Pinpoint the cell where the given text exists, returning its [x, y] midpoint coordinate. 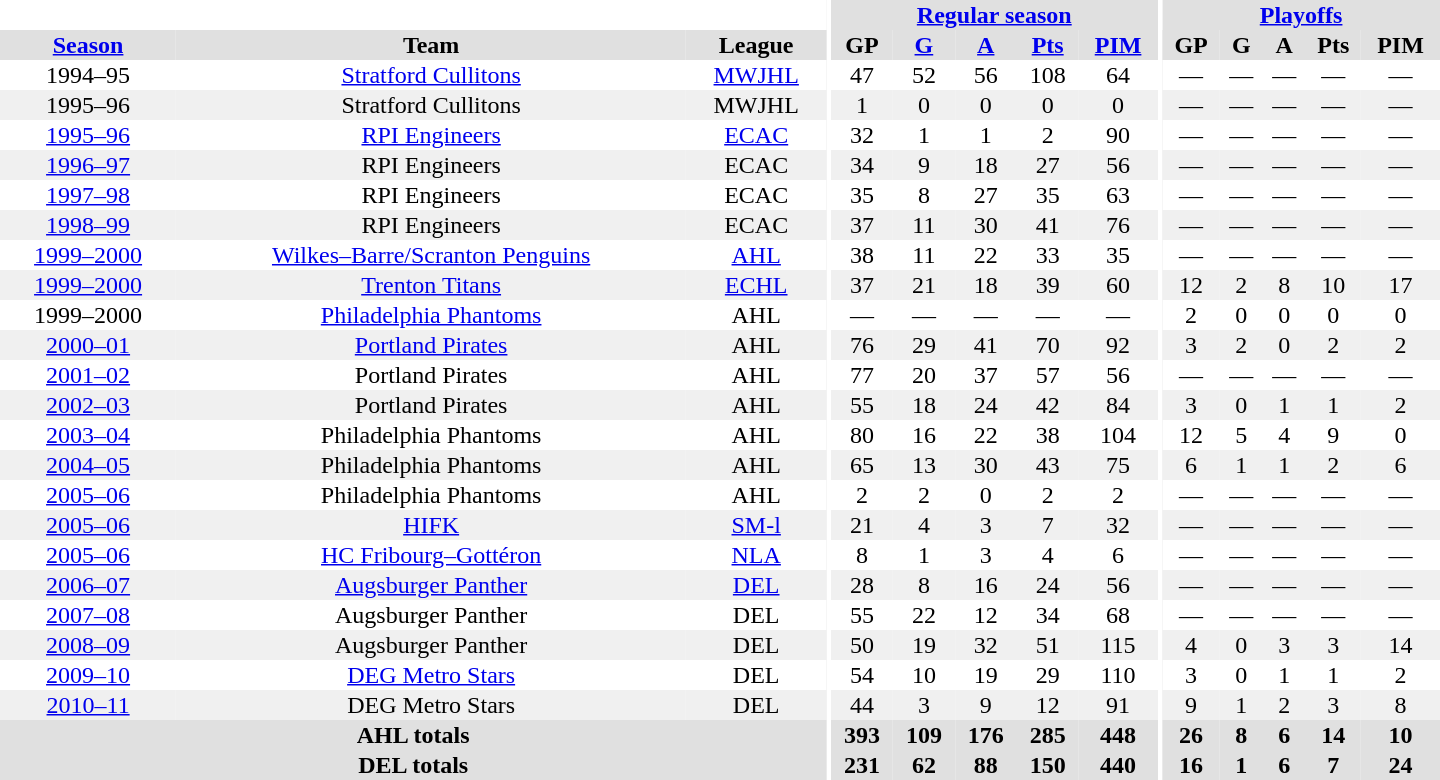
26 [1191, 735]
2002–03 [88, 405]
2001–02 [88, 375]
43 [1048, 465]
2000–01 [88, 345]
88 [986, 765]
115 [1118, 645]
ECHL [756, 285]
440 [1118, 765]
75 [1118, 465]
DEL totals [413, 765]
448 [1118, 735]
65 [862, 465]
Trenton Titans [431, 285]
2010–11 [88, 705]
1994–95 [88, 75]
1996–97 [88, 165]
108 [1048, 75]
39 [1048, 285]
77 [862, 375]
Regular season [994, 15]
SM-l [756, 525]
AHL totals [413, 735]
HIFK [431, 525]
Team [431, 45]
Season [88, 45]
2006–07 [88, 585]
80 [862, 435]
44 [862, 705]
84 [1118, 405]
150 [1048, 765]
68 [1118, 615]
2009–10 [88, 675]
176 [986, 735]
104 [1118, 435]
42 [1048, 405]
Playoffs [1301, 15]
5 [1242, 435]
Wilkes–Barre/Scranton Penguins [431, 255]
28 [862, 585]
HC Fribourg–Gottéron [431, 555]
47 [862, 75]
92 [1118, 345]
2004–05 [88, 465]
NLA [756, 555]
52 [924, 75]
1997–98 [88, 195]
91 [1118, 705]
231 [862, 765]
110 [1118, 675]
60 [1118, 285]
33 [1048, 255]
90 [1118, 135]
62 [924, 765]
2007–08 [88, 615]
64 [1118, 75]
2003–04 [88, 435]
57 [1048, 375]
63 [1118, 195]
2008–09 [88, 645]
285 [1048, 735]
51 [1048, 645]
70 [1048, 345]
393 [862, 735]
13 [924, 465]
109 [924, 735]
54 [862, 675]
1998–99 [88, 225]
League [756, 45]
17 [1400, 285]
20 [924, 375]
50 [862, 645]
